For the text-containing cell, return its midpoint in [X, Y] coordinate format. 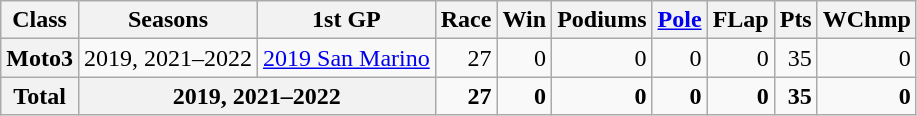
2019 San Marino [347, 58]
1st GP [347, 20]
WChmp [866, 20]
Podiums [602, 20]
Class [40, 20]
Pole [680, 20]
Total [40, 96]
Pts [796, 20]
Race [466, 20]
Seasons [168, 20]
Win [524, 20]
Moto3 [40, 58]
FLap [740, 20]
